Find where the given text appears and provide that cell's center as [x, y] coordinate. 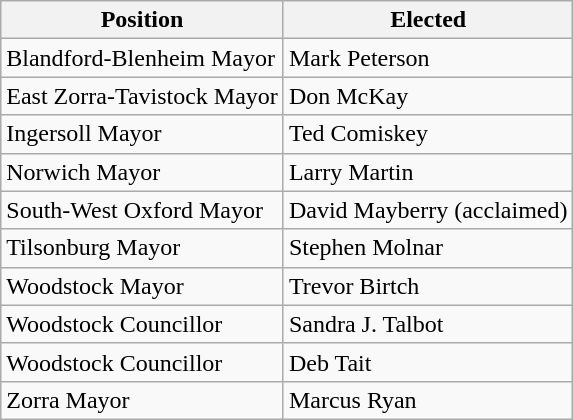
Position [142, 20]
Ted Comiskey [428, 134]
Tilsonburg Mayor [142, 248]
South-West Oxford Mayor [142, 210]
Elected [428, 20]
Sandra J. Talbot [428, 324]
Ingersoll Mayor [142, 134]
Stephen Molnar [428, 248]
Don McKay [428, 96]
David Mayberry (acclaimed) [428, 210]
Blandford-Blenheim Mayor [142, 58]
Larry Martin [428, 172]
Trevor Birtch [428, 286]
Woodstock Mayor [142, 286]
East Zorra-Tavistock Mayor [142, 96]
Mark Peterson [428, 58]
Norwich Mayor [142, 172]
Marcus Ryan [428, 400]
Zorra Mayor [142, 400]
Deb Tait [428, 362]
